Identify which cell holds the provided text, then report its [X, Y] central coordinate. 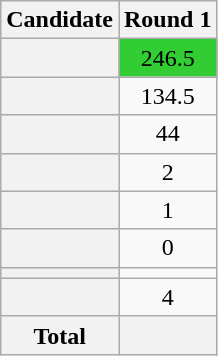
44 [167, 134]
Candidate [60, 20]
Round 1 [167, 20]
134.5 [167, 96]
0 [167, 248]
4 [167, 297]
2 [167, 172]
Total [60, 335]
1 [167, 210]
246.5 [167, 58]
